Extract the [X, Y] coordinate from the center of the cell holding the provided text.  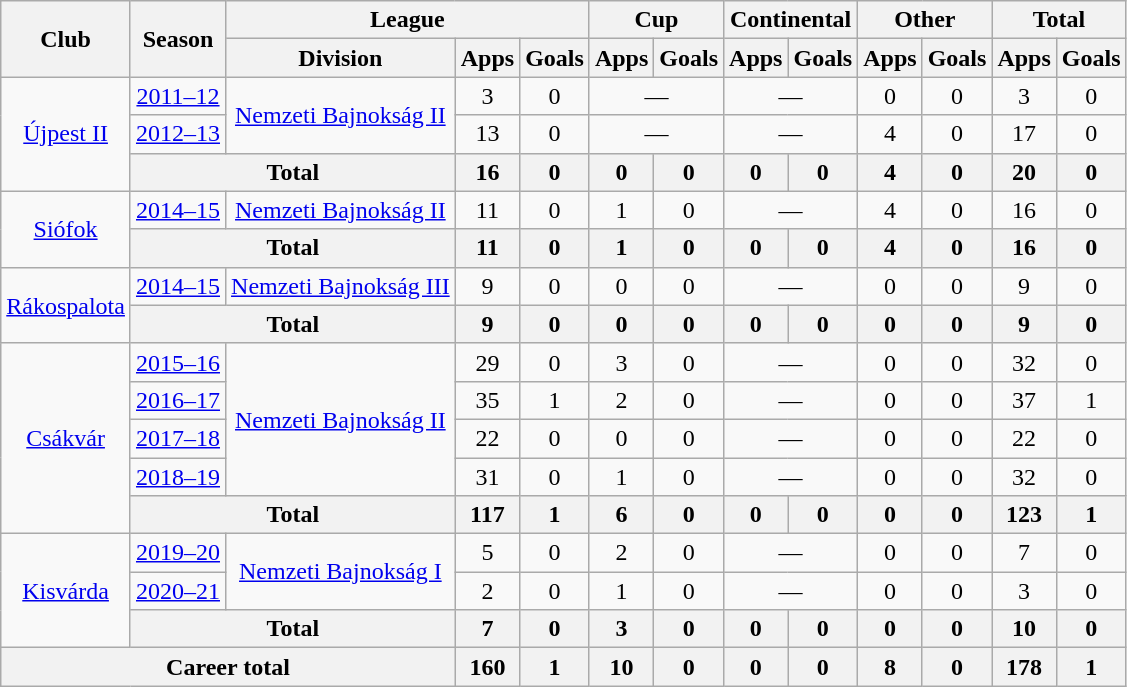
Újpest II [66, 134]
2015–16 [178, 362]
Siófok [66, 229]
2016–17 [178, 400]
Kisvárda [66, 591]
Cup [656, 20]
Rákospalota [66, 305]
2017–18 [178, 438]
Club [66, 39]
6 [621, 515]
178 [1024, 667]
2019–20 [178, 553]
Career total [228, 667]
2011–12 [178, 96]
20 [1024, 172]
123 [1024, 515]
35 [487, 400]
17 [1024, 134]
29 [487, 362]
8 [890, 667]
Csákvár [66, 438]
Season [178, 39]
160 [487, 667]
League [408, 20]
Nemzeti Bajnokság III [341, 286]
Division [341, 58]
37 [1024, 400]
13 [487, 134]
117 [487, 515]
5 [487, 553]
2018–19 [178, 477]
Nemzeti Bajnokság I [341, 572]
Other [925, 20]
2020–21 [178, 591]
2012–13 [178, 134]
31 [487, 477]
Continental [791, 20]
